Search for the cell housing the specified text and yield its [x, y] center coordinate. 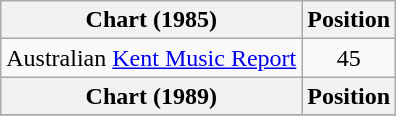
Australian Kent Music Report [152, 58]
Chart (1989) [152, 96]
Chart (1985) [152, 20]
45 [349, 58]
